Pinpoint the cell where the given text exists, returning its (X, Y) midpoint coordinate. 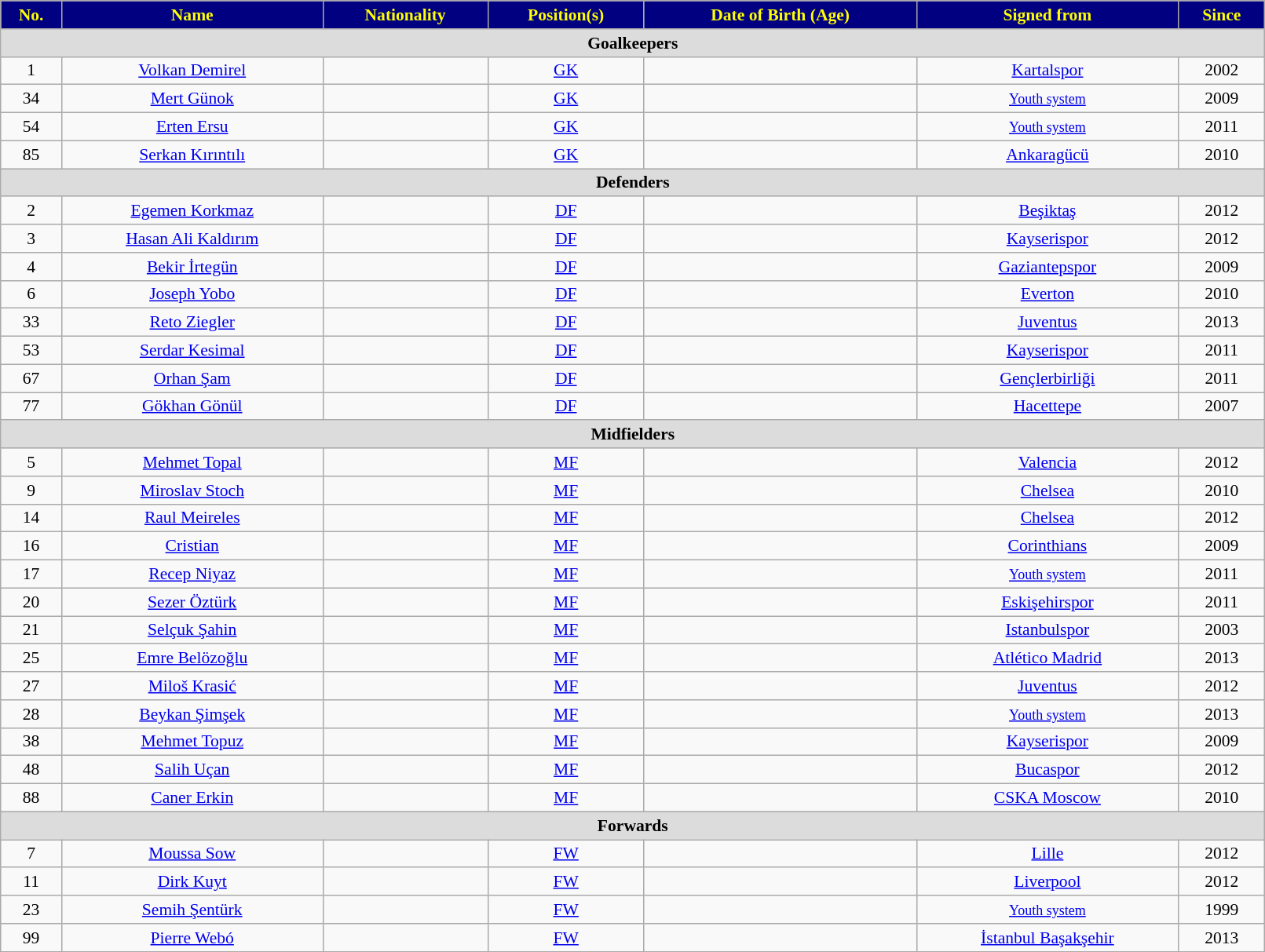
33 (31, 323)
Position(s) (565, 15)
Serkan Kırıntılı (192, 155)
2007 (1222, 407)
54 (31, 127)
23 (31, 910)
4 (31, 267)
Gökhan Gönül (192, 407)
Istanbulspor (1047, 630)
Recep Niyaz (192, 574)
CSKA Moscow (1047, 798)
21 (31, 630)
48 (31, 770)
77 (31, 407)
Egemen Korkmaz (192, 211)
Mehmet Topuz (192, 742)
Midfielders (633, 435)
Semih Şentürk (192, 910)
Bekir İrtegün (192, 267)
Goalkeepers (633, 43)
85 (31, 155)
Emre Belözoğlu (192, 658)
20 (31, 602)
Forwards (633, 826)
Kartalspor (1047, 71)
Everton (1047, 294)
2 (31, 211)
7 (31, 854)
Miroslav Stoch (192, 491)
Beşiktaş (1047, 211)
1 (31, 71)
Eskişehirspor (1047, 602)
34 (31, 99)
6 (31, 294)
1999 (1222, 910)
Valencia (1047, 462)
Beykan Şimşek (192, 714)
İstanbul Başakşehir (1047, 938)
Defenders (633, 183)
Hasan Ali Kaldırım (192, 239)
Gençlerbirliği (1047, 378)
Signed from (1047, 15)
Raul Meireles (192, 518)
Miloš Krasić (192, 686)
28 (31, 714)
9 (31, 491)
Sezer Öztürk (192, 602)
Serdar Kesimal (192, 351)
Atlético Madrid (1047, 658)
Cristian (192, 546)
Joseph Yobo (192, 294)
3 (31, 239)
Corinthians (1047, 546)
2003 (1222, 630)
Reto Ziegler (192, 323)
Hacettepe (1047, 407)
27 (31, 686)
25 (31, 658)
Selçuk Şahin (192, 630)
11 (31, 882)
Name (192, 15)
38 (31, 742)
17 (31, 574)
14 (31, 518)
Salih Uçan (192, 770)
Bucaspor (1047, 770)
88 (31, 798)
Orhan Şam (192, 378)
Nationality (405, 15)
67 (31, 378)
Lille (1047, 854)
No. (31, 15)
Volkan Demirel (192, 71)
Erten Ersu (192, 127)
Ankaragücü (1047, 155)
Gaziantepspor (1047, 267)
Pierre Webó (192, 938)
2002 (1222, 71)
16 (31, 546)
Caner Erkin (192, 798)
Liverpool (1047, 882)
Dirk Kuyt (192, 882)
Mehmet Topal (192, 462)
Since (1222, 15)
Date of Birth (Age) (781, 15)
53 (31, 351)
99 (31, 938)
Moussa Sow (192, 854)
Mert Günok (192, 99)
5 (31, 462)
